Scan for the cell matching the given text and deliver its (X, Y) coordinate at center. 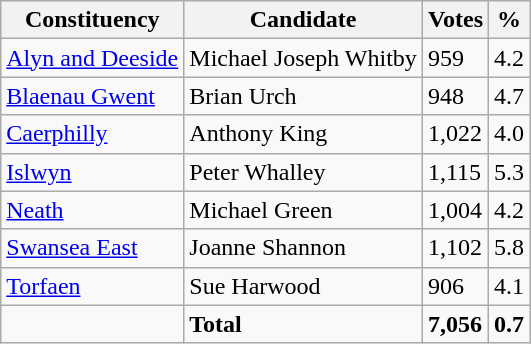
Joanne Shannon (304, 248)
1,115 (455, 172)
Islwyn (92, 172)
Swansea East (92, 248)
Blaenau Gwent (92, 96)
% (510, 20)
4.7 (510, 96)
4.1 (510, 286)
Neath (92, 210)
1,004 (455, 210)
Alyn and Deeside (92, 58)
Constituency (92, 20)
Votes (455, 20)
1,022 (455, 134)
Total (304, 324)
4.0 (510, 134)
Torfaen (92, 286)
Candidate (304, 20)
Sue Harwood (304, 286)
906 (455, 286)
5.3 (510, 172)
Michael Joseph Whitby (304, 58)
959 (455, 58)
Anthony King (304, 134)
1,102 (455, 248)
Michael Green (304, 210)
0.7 (510, 324)
Brian Urch (304, 96)
948 (455, 96)
Caerphilly (92, 134)
7,056 (455, 324)
Peter Whalley (304, 172)
5.8 (510, 248)
